Return [X, Y] of the center of cell containing provided text 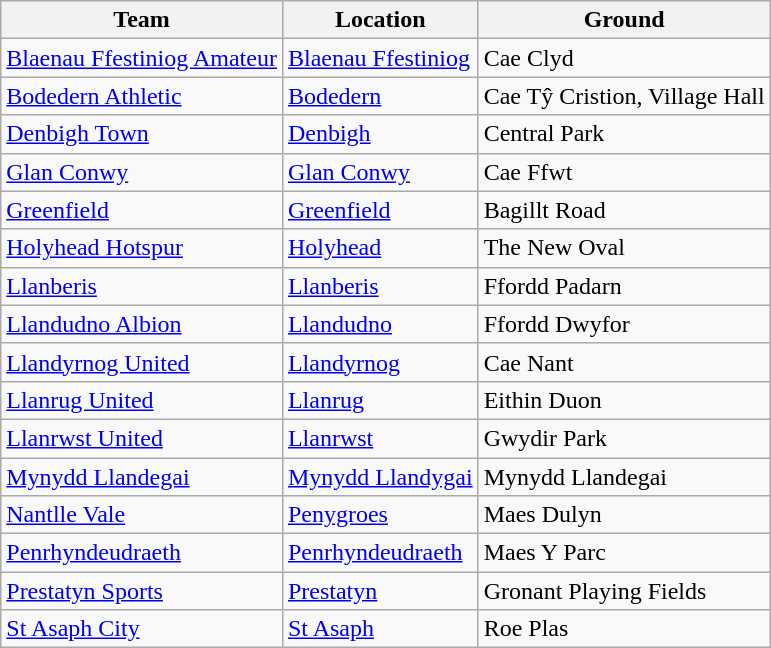
Gronant Playing Fields [624, 591]
Mynydd Llandygai [380, 477]
Bagillt Road [624, 210]
Denbigh Town [142, 134]
Location [380, 20]
Team [142, 20]
Roe Plas [624, 629]
Cae Tŷ Cristion, Village Hall [624, 96]
Llandyrnog United [142, 362]
Holyhead Hotspur [142, 248]
St Asaph City [142, 629]
Bodedern [380, 96]
Eithin Duon [624, 400]
Ffordd Padarn [624, 286]
Blaenau Ffestiniog [380, 58]
Cae Nant [624, 362]
Blaenau Ffestiniog Amateur [142, 58]
Ground [624, 20]
The New Oval [624, 248]
Prestatyn Sports [142, 591]
Llanrug [380, 400]
Maes Dulyn [624, 515]
Cae Clyd [624, 58]
Penygroes [380, 515]
Llandyrnog [380, 362]
Holyhead [380, 248]
Central Park [624, 134]
Gwydir Park [624, 438]
Prestatyn [380, 591]
Maes Y Parc [624, 553]
Llandudno Albion [142, 324]
Llanrwst United [142, 438]
Llandudno [380, 324]
Llanrug United [142, 400]
Llanrwst [380, 438]
Bodedern Athletic [142, 96]
Ffordd Dwyfor [624, 324]
Cae Ffwt [624, 172]
Denbigh [380, 134]
St Asaph [380, 629]
Nantlle Vale [142, 515]
